Search for the cell housing the specified text and yield its (x, y) center coordinate. 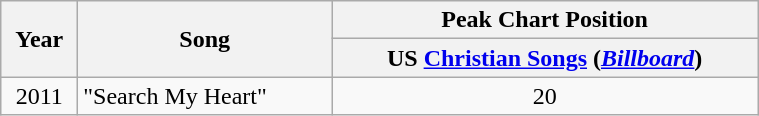
Song (205, 39)
20 (545, 96)
Peak Chart Position (545, 20)
US Christian Songs (Billboard) (545, 58)
2011 (40, 96)
Year (40, 39)
"Search My Heart" (205, 96)
